Scan for the cell matching the given text and deliver its (x, y) coordinate at center. 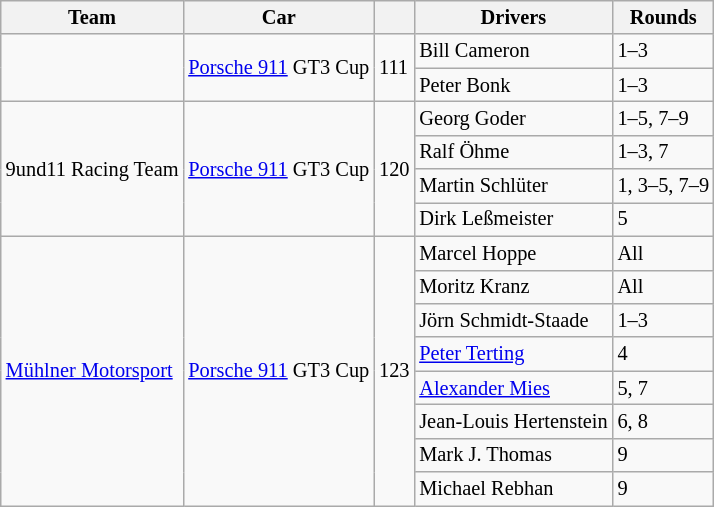
1–3, 7 (664, 152)
Bill Cameron (513, 51)
Jean-Louis Hertenstein (513, 421)
Michael Rebhan (513, 489)
Rounds (664, 17)
Martin Schlüter (513, 186)
4 (664, 354)
Team (92, 17)
Georg Goder (513, 118)
Jörn Schmidt-Staade (513, 320)
120 (394, 168)
Alexander Mies (513, 388)
1, 3–5, 7–9 (664, 186)
5 (664, 219)
Mark J. Thomas (513, 455)
Dirk Leßmeister (513, 219)
Car (278, 17)
6, 8 (664, 421)
111 (394, 68)
Mühlner Motorsport (92, 370)
123 (394, 370)
Marcel Hoppe (513, 253)
Peter Bonk (513, 85)
Peter Terting (513, 354)
5, 7 (664, 388)
Ralf Öhme (513, 152)
9und11 Racing Team (92, 168)
1–5, 7–9 (664, 118)
Moritz Kranz (513, 287)
Drivers (513, 17)
